Find where the given text appears and provide that cell's center as [X, Y] coordinate. 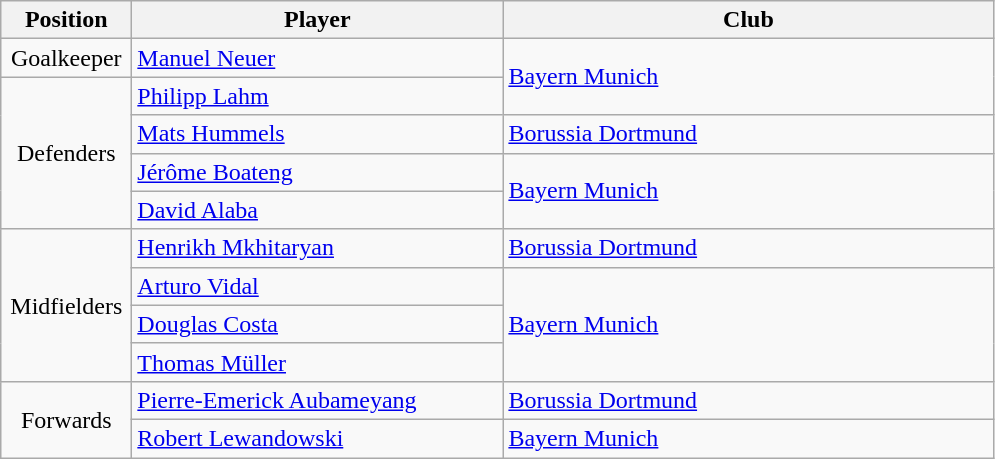
Robert Lewandowski [318, 438]
Pierre-Emerick Aubameyang [318, 400]
David Alaba [318, 210]
Position [66, 20]
Manuel Neuer [318, 58]
Midfielders [66, 305]
Thomas Müller [318, 362]
Douglas Costa [318, 324]
Jérôme Boateng [318, 172]
Philipp Lahm [318, 96]
Defenders [66, 153]
Forwards [66, 419]
Player [318, 20]
Club [748, 20]
Arturo Vidal [318, 286]
Goalkeeper [66, 58]
Henrikh Mkhitaryan [318, 248]
Mats Hummels [318, 134]
